Return the (x, y) coordinate for the center point of the cell that contains the specified text.  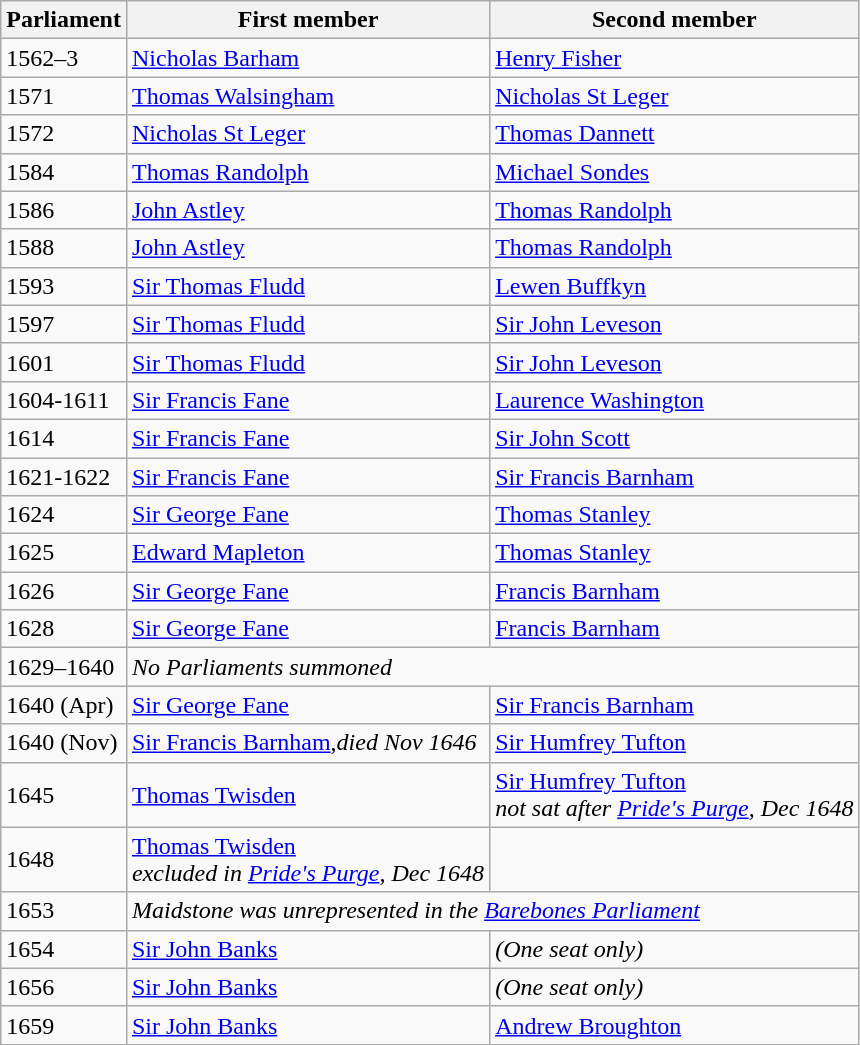
Sir Humfrey Tufton (674, 743)
Sir Francis Barnham,died Nov 1646 (308, 743)
1654 (64, 949)
Sir John Scott (674, 438)
Parliament (64, 20)
Andrew Broughton (674, 1025)
Sir Humfrey Tufton not sat after Pride's Purge, Dec 1648 (674, 794)
1628 (64, 629)
1586 (64, 210)
Thomas Twisden (308, 794)
1640 (Nov) (64, 743)
1656 (64, 987)
1571 (64, 96)
1604-1611 (64, 400)
Thomas Walsingham (308, 96)
Maidstone was unrepresented in the Barebones Parliament (492, 911)
1653 (64, 911)
Thomas Dannett (674, 134)
1562–3 (64, 58)
Michael Sondes (674, 172)
Nicholas Barham (308, 58)
1625 (64, 553)
Second member (674, 20)
1624 (64, 515)
Laurence Washington (674, 400)
Edward Mapleton (308, 553)
No Parliaments summoned (492, 667)
Thomas Twisden excluded in Pride's Purge, Dec 1648 (308, 860)
1645 (64, 794)
1601 (64, 362)
Henry Fisher (674, 58)
1584 (64, 172)
1659 (64, 1025)
1648 (64, 860)
1626 (64, 591)
1640 (Apr) (64, 705)
1597 (64, 324)
1629–1640 (64, 667)
1588 (64, 248)
1572 (64, 134)
1593 (64, 286)
Lewen Buffkyn (674, 286)
1621-1622 (64, 477)
First member (308, 20)
1614 (64, 438)
